Find where the given text appears and provide that cell's center as [X, Y] coordinate. 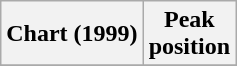
Peak position [189, 34]
Chart (1999) [72, 34]
